Output the (X, Y) coordinate of the center of the cell containing the given text.  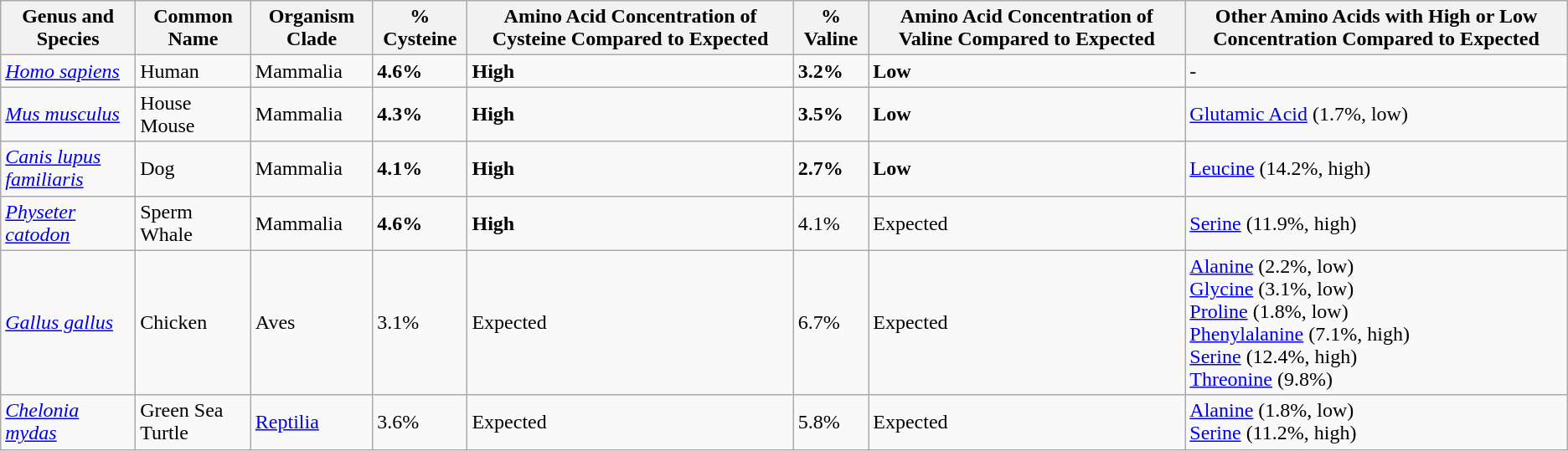
- (1376, 71)
% Cysteine (420, 28)
Alanine (2.2%, low)Glycine (3.1%, low)Proline (1.8%, low)Phenylalanine (7.1%, high)Serine (12.4%, high)Threonine (9.8%) (1376, 323)
Glutamic Acid (1.7%, low) (1376, 114)
Leucine (14.2%, high) (1376, 169)
Genus and Species (69, 28)
Homo sapiens (69, 71)
Sperm Whale (193, 223)
Mus musculus (69, 114)
5.8% (831, 422)
2.7% (831, 169)
3.1% (420, 323)
Gallus gallus (69, 323)
Amino Acid Concentration of Valine Compared to Expected (1027, 28)
Physeter catodon (69, 223)
6.7% (831, 323)
3.5% (831, 114)
Chelonia mydas (69, 422)
Green Sea Turtle (193, 422)
Chicken (193, 323)
Dog (193, 169)
Organism Clade (312, 28)
% Valine (831, 28)
Alanine (1.8%, low)Serine (11.2%, high) (1376, 422)
Common Name (193, 28)
Aves (312, 323)
Other Amino Acids with High or Low Concentration Compared to Expected (1376, 28)
Amino Acid Concentration of Cysteine Compared to Expected (630, 28)
House Mouse (193, 114)
4.3% (420, 114)
Canis lupus familiaris (69, 169)
Reptilia (312, 422)
Human (193, 71)
3.2% (831, 71)
Serine (11.9%, high) (1376, 223)
3.6% (420, 422)
